Extract the [x, y] coordinate from the center of the cell holding the provided text.  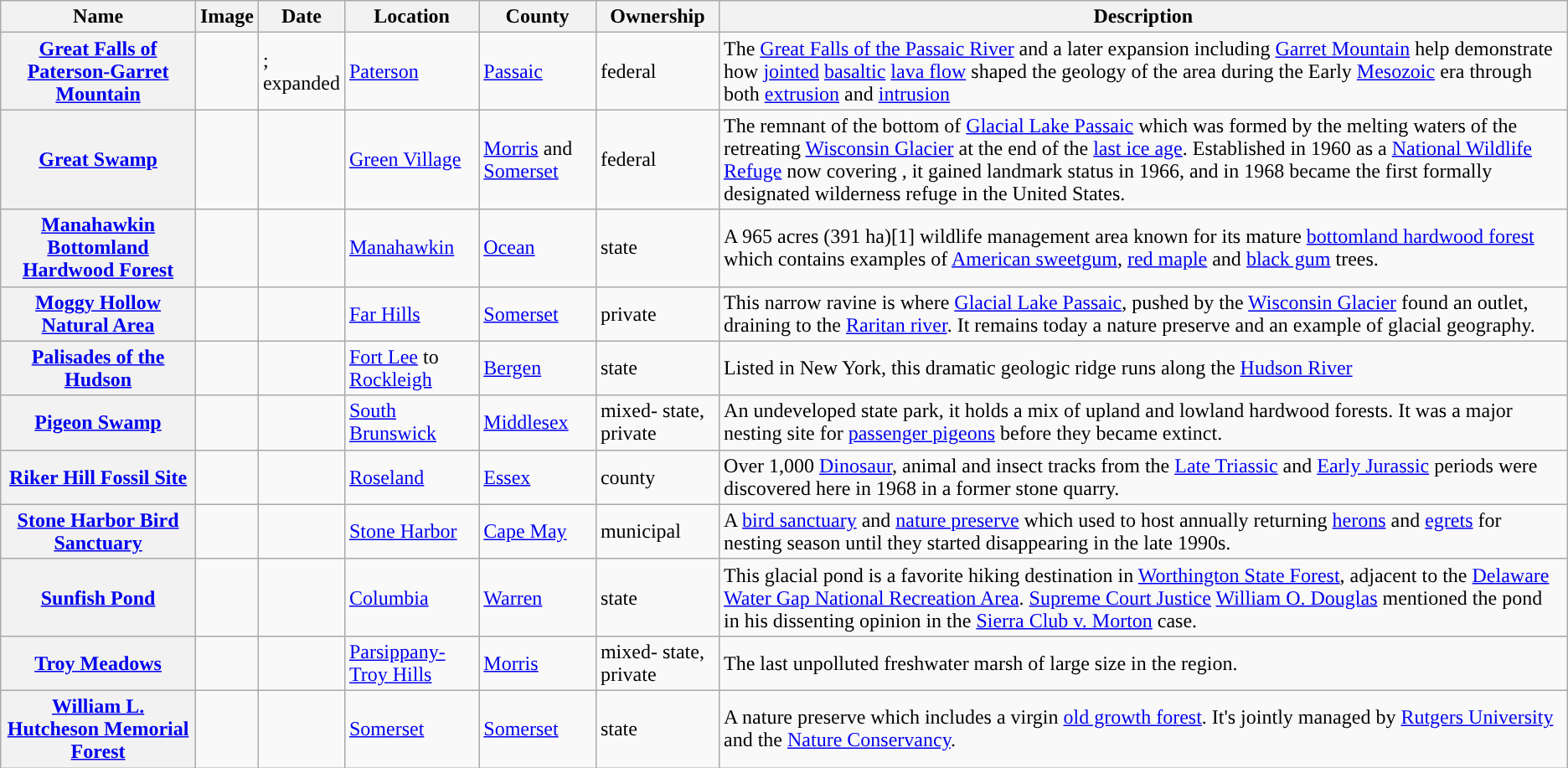
Manahawkin [411, 248]
Great Swamp [99, 159]
Morris [538, 663]
The last unpolluted freshwater marsh of large size in the region. [1144, 663]
Moggy Hollow Natural Area [99, 313]
Sunfish Pond [99, 597]
Morris and Somerset [538, 159]
William L. Hutcheson Memorial Forest [99, 729]
county [657, 477]
Roseland [411, 477]
Troy Meadows [99, 663]
County [538, 17]
Date [302, 17]
Location [411, 17]
Essex [538, 477]
Fort Lee to Rockleigh [411, 369]
Image [226, 17]
A nature preserve which includes a virgin old growth forest. It's jointly managed by Rutgers University and the Nature Conservancy. [1144, 729]
Great Falls of Paterson-Garret Mountain [99, 71]
Stone Harbor Bird Sanctuary [99, 531]
Stone Harbor [411, 531]
; expanded [302, 71]
Name [99, 17]
Warren [538, 597]
Green Village [411, 159]
Manahawkin Bottomland Hardwood Forest [99, 248]
Bergen [538, 369]
municipal [657, 531]
Paterson [411, 71]
Parsippany-Troy Hills [411, 663]
Columbia [411, 597]
Ownership [657, 17]
Listed in New York, this dramatic geologic ridge runs along the Hudson River [1144, 369]
Ocean [538, 248]
Passaic [538, 71]
Cape May [538, 531]
Riker Hill Fossil Site [99, 477]
private [657, 313]
Palisades of the Hudson [99, 369]
Description [1144, 17]
Far Hills [411, 313]
Middlesex [538, 422]
Pigeon Swamp [99, 422]
South Brunswick [411, 422]
